Output the (X, Y) coordinate of the center of the cell containing the given text.  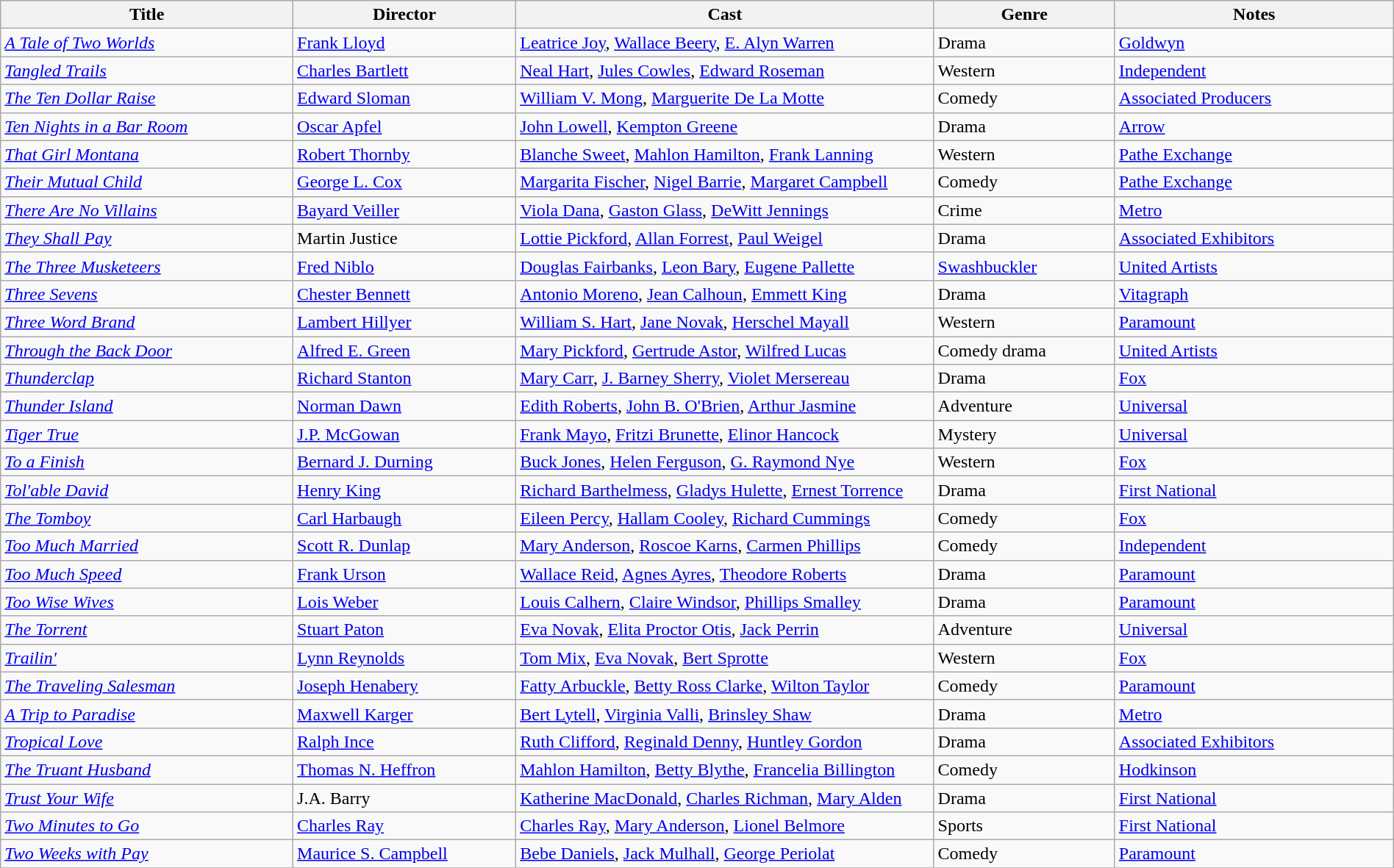
They Shall Pay (147, 238)
George L. Cox (404, 182)
Bert Lytell, Virginia Valli, Brinsley Shaw (725, 714)
Scott R. Dunlap (404, 546)
Charles Ray, Mary Anderson, Lionel Belmore (725, 826)
Chester Bennett (404, 294)
The Torrent (147, 630)
Charles Ray (404, 826)
Too Much Married (147, 546)
Genre (1024, 15)
Mary Anderson, Roscoe Karns, Carmen Phillips (725, 546)
The Truant Husband (147, 770)
Viola Dana, Gaston Glass, DeWitt Jennings (725, 210)
Trust Your Wife (147, 797)
Wallace Reid, Agnes Ayres, Theodore Roberts (725, 574)
Comedy drama (1024, 351)
Mystery (1024, 434)
A Trip to Paradise (147, 714)
Edward Sloman (404, 98)
Tol'able David (147, 490)
Richard Barthelmess, Gladys Hulette, Ernest Torrence (725, 490)
Through the Back Door (147, 351)
Two Minutes to Go (147, 826)
Blanche Sweet, Mahlon Hamilton, Frank Lanning (725, 154)
Thunder Island (147, 406)
Thunderclap (147, 379)
Martin Justice (404, 238)
Thomas N. Heffron (404, 770)
A Tale of Two Worlds (147, 43)
Hodkinson (1254, 770)
Too Wise Wives (147, 602)
William V. Mong, Marguerite De La Motte (725, 98)
Frank Urson (404, 574)
Louis Calhern, Claire Windsor, Phillips Smalley (725, 602)
J.P. McGowan (404, 434)
Frank Lloyd (404, 43)
Maxwell Karger (404, 714)
The Traveling Salesman (147, 686)
Swashbuckler (1024, 266)
Bebe Daniels, Jack Mulhall, George Periolat (725, 854)
Mahlon Hamilton, Betty Blythe, Francelia Billington (725, 770)
Too Much Speed (147, 574)
Lois Weber (404, 602)
Robert Thornby (404, 154)
Edith Roberts, John B. O'Brien, Arthur Jasmine (725, 406)
Lottie Pickford, Allan Forrest, Paul Weigel (725, 238)
Charles Bartlett (404, 71)
Bayard Veiller (404, 210)
Margarita Fischer, Nigel Barrie, Margaret Campbell (725, 182)
Katherine MacDonald, Charles Richman, Mary Alden (725, 797)
Mary Pickford, Gertrude Astor, Wilfred Lucas (725, 351)
Richard Stanton (404, 379)
The Three Musketeers (147, 266)
J.A. Barry (404, 797)
Antonio Moreno, Jean Calhoun, Emmett King (725, 294)
Crime (1024, 210)
Buck Jones, Helen Ferguson, G. Raymond Nye (725, 462)
Oscar Apfel (404, 126)
The Tomboy (147, 518)
Associated Producers (1254, 98)
Trailin' (147, 658)
Norman Dawn (404, 406)
That Girl Montana (147, 154)
Henry King (404, 490)
Carl Harbaugh (404, 518)
Mary Carr, J. Barney Sherry, Violet Mersereau (725, 379)
Eileen Percy, Hallam Cooley, Richard Cummings (725, 518)
Three Word Brand (147, 322)
Bernard J. Durning (404, 462)
Arrow (1254, 126)
Neal Hart, Jules Cowles, Edward Roseman (725, 71)
Leatrice Joy, Wallace Beery, E. Alyn Warren (725, 43)
Douglas Fairbanks, Leon Bary, Eugene Pallette (725, 266)
Title (147, 15)
William S. Hart, Jane Novak, Herschel Mayall (725, 322)
Tangled Trails (147, 71)
Two Weeks with Pay (147, 854)
The Ten Dollar Raise (147, 98)
Ruth Clifford, Reginald Denny, Huntley Gordon (725, 742)
Fatty Arbuckle, Betty Ross Clarke, Wilton Taylor (725, 686)
Lynn Reynolds (404, 658)
Sports (1024, 826)
Tiger True (147, 434)
There Are No Villains (147, 210)
Alfred E. Green (404, 351)
Stuart Paton (404, 630)
Their Mutual Child (147, 182)
Tom Mix, Eva Novak, Bert Sprotte (725, 658)
Goldwyn (1254, 43)
Ralph Ince (404, 742)
Eva Novak, Elita Proctor Otis, Jack Perrin (725, 630)
Notes (1254, 15)
Director (404, 15)
Fred Niblo (404, 266)
Cast (725, 15)
John Lowell, Kempton Greene (725, 126)
To a Finish (147, 462)
Three Sevens (147, 294)
Joseph Henabery (404, 686)
Ten Nights in a Bar Room (147, 126)
Vitagraph (1254, 294)
Frank Mayo, Fritzi Brunette, Elinor Hancock (725, 434)
Lambert Hillyer (404, 322)
Tropical Love (147, 742)
Maurice S. Campbell (404, 854)
